Capture the cell that displays the provided text and extract its [X, Y] central coordinate. 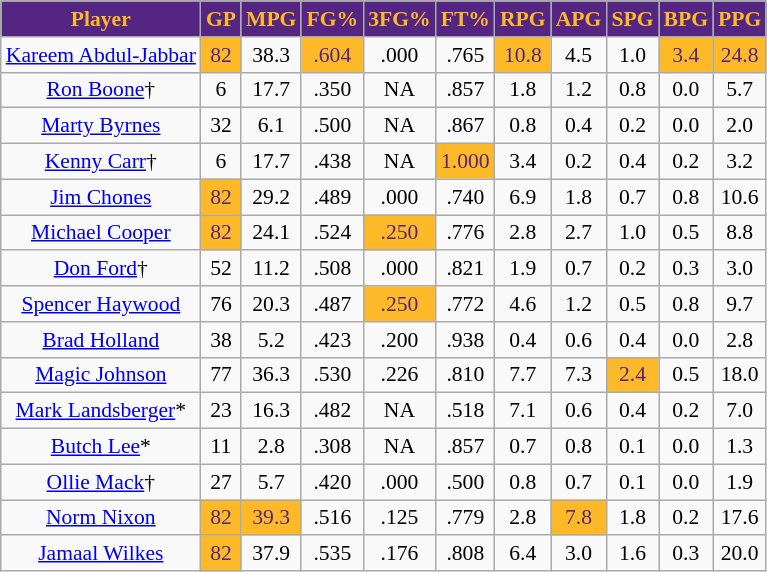
.176 [399, 554]
.438 [332, 162]
4.5 [579, 55]
.867 [466, 126]
38 [221, 340]
7.3 [579, 375]
1.3 [740, 447]
FG% [332, 19]
.125 [399, 518]
38.3 [271, 55]
1.6 [632, 554]
2.7 [579, 233]
52 [221, 269]
.518 [466, 411]
.423 [332, 340]
Jim Chones [101, 197]
3FG% [399, 19]
Norm Nixon [101, 518]
Butch Lee* [101, 447]
36.3 [271, 375]
Kareem Abdul-Jabbar [101, 55]
24.8 [740, 55]
4.6 [523, 304]
.779 [466, 518]
17.6 [740, 518]
.350 [332, 90]
MPG [271, 19]
Ollie Mack† [101, 482]
.821 [466, 269]
37.9 [271, 554]
RPG [523, 19]
7.1 [523, 411]
Magic Johnson [101, 375]
.530 [332, 375]
.535 [332, 554]
.308 [332, 447]
Mark Landsberger* [101, 411]
Spencer Haywood [101, 304]
7.8 [579, 518]
29.2 [271, 197]
1.000 [466, 162]
FT% [466, 19]
9.7 [740, 304]
77 [221, 375]
APG [579, 19]
8.8 [740, 233]
.776 [466, 233]
.482 [332, 411]
.487 [332, 304]
Don Ford† [101, 269]
SPG [632, 19]
.740 [466, 197]
GP [221, 19]
3.2 [740, 162]
76 [221, 304]
10.8 [523, 55]
.810 [466, 375]
11.2 [271, 269]
.604 [332, 55]
.508 [332, 269]
7.7 [523, 375]
.524 [332, 233]
.226 [399, 375]
.772 [466, 304]
PPG [740, 19]
32 [221, 126]
.938 [466, 340]
.765 [466, 55]
20.0 [740, 554]
16.3 [271, 411]
5.2 [271, 340]
27 [221, 482]
.516 [332, 518]
2.4 [632, 375]
.808 [466, 554]
6.9 [523, 197]
6.1 [271, 126]
2.0 [740, 126]
Kenny Carr† [101, 162]
Brad Holland [101, 340]
Ron Boone† [101, 90]
23 [221, 411]
7.0 [740, 411]
BPG [686, 19]
Jamaal Wilkes [101, 554]
6.4 [523, 554]
.489 [332, 197]
24.1 [271, 233]
.420 [332, 482]
18.0 [740, 375]
Michael Cooper [101, 233]
20.3 [271, 304]
11 [221, 447]
.200 [399, 340]
Player [101, 19]
10.6 [740, 197]
39.3 [271, 518]
Marty Byrnes [101, 126]
